Locate the cell with the specified text and output its [X, Y] center coordinate. 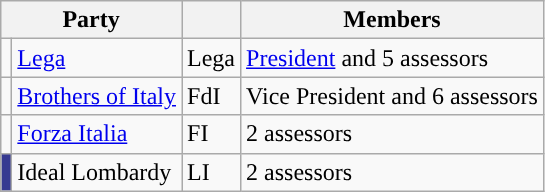
Ideal Lombardy [97, 172]
President and 5 assessors [392, 58]
Brothers of Italy [97, 96]
FdI [212, 96]
LI [212, 172]
Party [92, 20]
Members [392, 20]
Forza Italia [97, 134]
Vice President and 6 assessors [392, 96]
FI [212, 134]
